Provide the [x, y] coordinate of the cell's center where the given text is located.  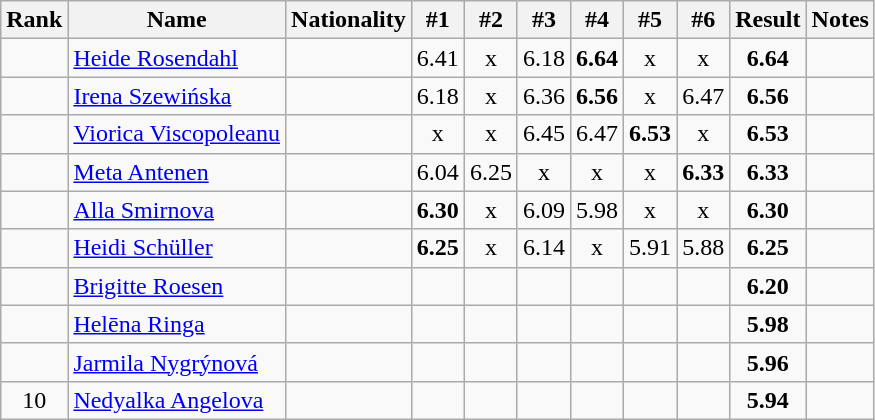
6.04 [438, 172]
6.41 [438, 58]
#3 [544, 20]
6.20 [768, 286]
6.45 [544, 134]
6.36 [544, 96]
Notes [840, 20]
#4 [596, 20]
Brigitte Roesen [177, 286]
6.09 [544, 210]
Meta Antenen [177, 172]
Rank [34, 20]
Heidi Schüller [177, 248]
5.91 [650, 248]
5.96 [768, 362]
Alla Smirnova [177, 210]
5.88 [704, 248]
6.14 [544, 248]
Irena Szewińska [177, 96]
Nationality [349, 20]
Helēna Ringa [177, 324]
#6 [704, 20]
Result [768, 20]
10 [34, 400]
5.94 [768, 400]
Jarmila Nygrýnová [177, 362]
Heide Rosendahl [177, 58]
Name [177, 20]
Viorica Viscopoleanu [177, 134]
Nedyalka Angelova [177, 400]
#5 [650, 20]
#1 [438, 20]
#2 [490, 20]
